Output the [x, y] coordinate of the center of the cell containing the given text.  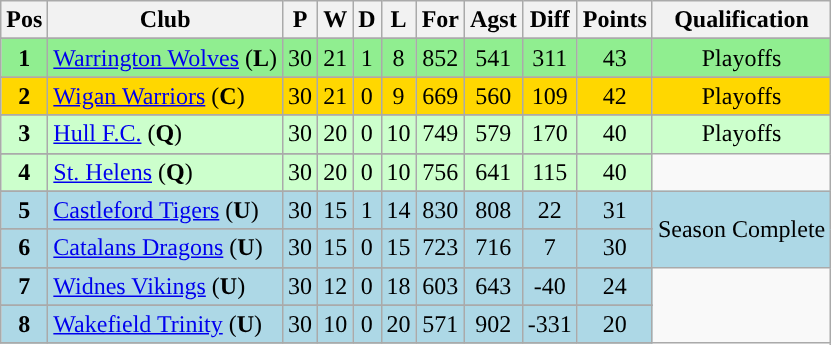
756 [440, 172]
P [300, 20]
43 [614, 58]
6 [24, 248]
Agst [494, 20]
Warrington Wolves (L) [166, 58]
18 [398, 286]
2 [24, 96]
560 [494, 96]
22 [550, 210]
14 [398, 210]
24 [614, 286]
Wigan Warriors (C) [166, 96]
170 [550, 134]
852 [440, 58]
-331 [550, 324]
-40 [550, 286]
808 [494, 210]
669 [440, 96]
830 [440, 210]
42 [614, 96]
643 [494, 286]
Wakefield Trinity (U) [166, 324]
109 [550, 96]
641 [494, 172]
Points [614, 20]
12 [336, 286]
L [398, 20]
D [367, 20]
Qualification [741, 20]
579 [494, 134]
Pos [24, 20]
Widnes Vikings (U) [166, 286]
9 [398, 96]
115 [550, 172]
3 [24, 134]
Club [166, 20]
Hull F.C. (Q) [166, 134]
Diff [550, 20]
Catalans Dragons (U) [166, 248]
571 [440, 324]
Season Complete [741, 229]
5 [24, 210]
4 [24, 172]
Castleford Tigers (U) [166, 210]
902 [494, 324]
W [336, 20]
541 [494, 58]
31 [614, 210]
St. Helens (Q) [166, 172]
311 [550, 58]
603 [440, 286]
716 [494, 248]
749 [440, 134]
723 [440, 248]
For [440, 20]
